Scan for the cell matching the given text and deliver its (x, y) coordinate at center. 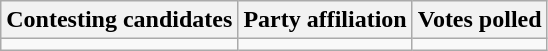
Votes polled (480, 20)
Party affiliation (325, 20)
Contesting candidates (120, 20)
